Capture the cell that displays the provided text and extract its (X, Y) central coordinate. 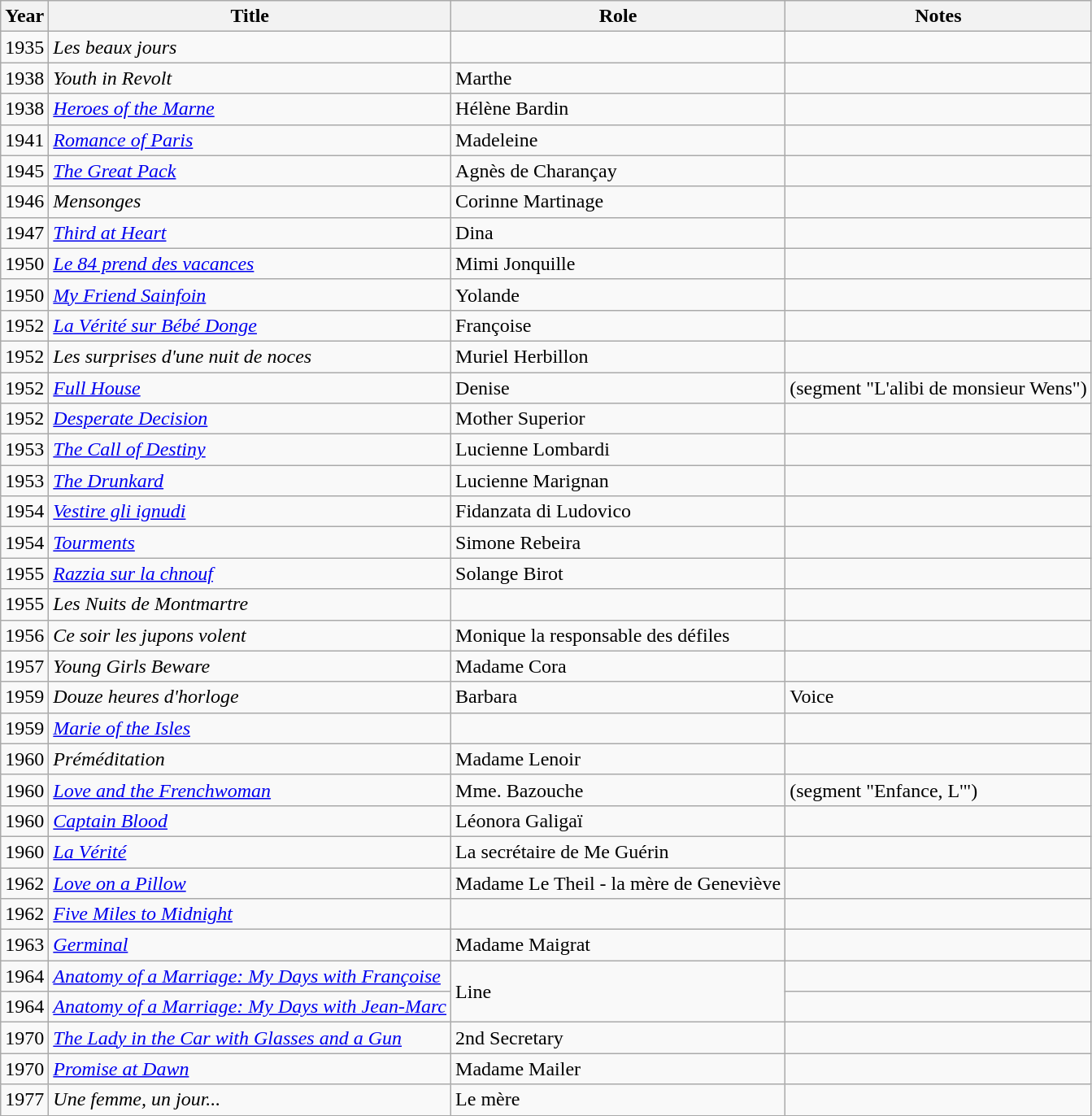
Madame Cora (618, 666)
Anatomy of a Marriage: My Days with Françoise (250, 976)
Mimi Jonquille (618, 264)
Lucienne Marignan (618, 481)
Françoise (618, 325)
1956 (24, 635)
1946 (24, 202)
Madame Mailer (618, 1069)
Five Miles to Midnight (250, 914)
Marthe (618, 78)
Razzia sur la chnouf (250, 573)
Promise at Dawn (250, 1069)
(segment "L'alibi de monsieur Wens") (938, 388)
Barbara (618, 697)
Third at Heart (250, 233)
Le 84 prend des vacances (250, 264)
Hélène Bardin (618, 109)
Agnès de Charançay (618, 171)
Lucienne Lombardi (618, 450)
1977 (24, 1100)
Ce soir les jupons volent (250, 635)
Line (618, 992)
1957 (24, 666)
La Vérité sur Bébé Donge (250, 325)
The Lady in the Car with Glasses and a Gun (250, 1038)
Year (24, 16)
Romance of Paris (250, 140)
Love on a Pillow (250, 883)
Captain Blood (250, 821)
Solange Birot (618, 573)
1941 (24, 140)
Madame Maigrat (618, 945)
1935 (24, 47)
Corinne Martinage (618, 202)
The Drunkard (250, 481)
Youth in Revolt (250, 78)
1947 (24, 233)
Role (618, 16)
Muriel Herbillon (618, 356)
Douze heures d'horloge (250, 697)
1945 (24, 171)
Léonora Galigaï (618, 821)
Monique la responsable des défiles (618, 635)
Tourments (250, 543)
My Friend Sainfoin (250, 294)
Voice (938, 697)
Marie of the Isles (250, 728)
Vestire gli ignudi (250, 512)
1963 (24, 945)
Une femme, un jour... (250, 1100)
The Great Pack (250, 171)
Young Girls Beware (250, 666)
Les surprises d'une nuit de noces (250, 356)
The Call of Destiny (250, 450)
Les beaux jours (250, 47)
Desperate Decision (250, 419)
Mme. Bazouche (618, 790)
Fidanzata di Ludovico (618, 512)
Germinal (250, 945)
Le mère (618, 1100)
Love and the Frenchwoman (250, 790)
Yolande (618, 294)
La Vérité (250, 852)
Les Nuits de Montmartre (250, 604)
Anatomy of a Marriage: My Days with Jean-Marc (250, 1007)
Dina (618, 233)
Mother Superior (618, 419)
Préméditation (250, 759)
Heroes of the Marne (250, 109)
Madame Le Theil - la mère de Geneviève (618, 883)
Mensonges (250, 202)
Simone Rebeira (618, 543)
Notes (938, 16)
2nd Secretary (618, 1038)
(segment "Enfance, L'") (938, 790)
La secrétaire de Me Guérin (618, 852)
Madame Lenoir (618, 759)
Denise (618, 388)
Full House (250, 388)
Madeleine (618, 140)
Title (250, 16)
